Return the (x, y) coordinate for the center point of the cell that contains the specified text.  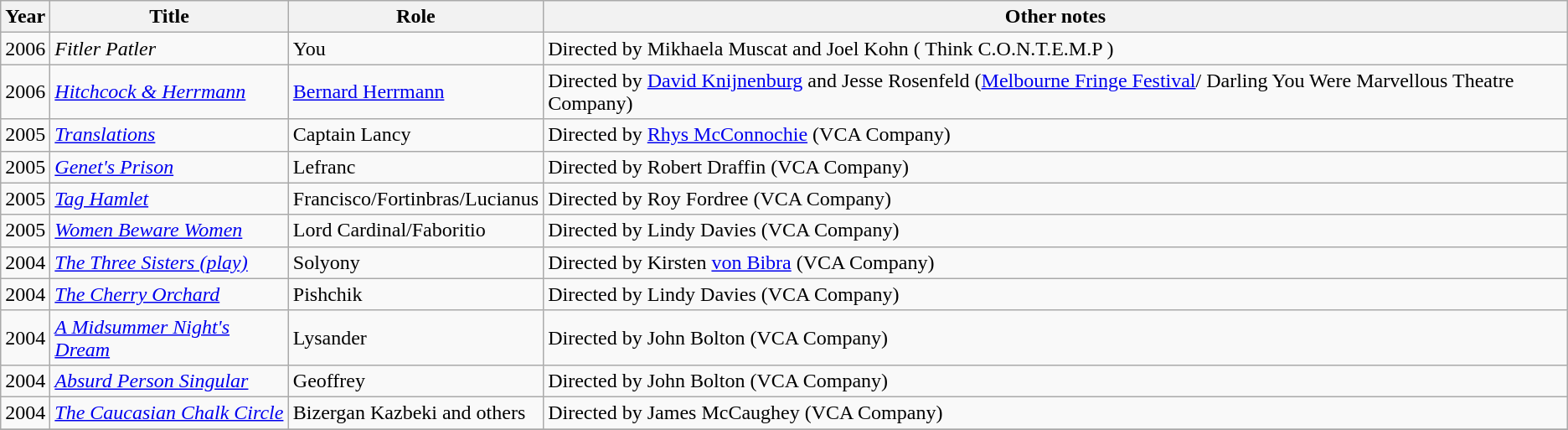
Women Beware Women (169, 231)
Lord Cardinal/Faboritio (415, 231)
You (415, 49)
Title (169, 17)
Bizergan Kazbeki and others (415, 412)
Directed by Mikhaela Muscat and Joel Kohn ( Think C.O.N.T.E.M.P ) (1055, 49)
Directed by David Knijnenburg and Jesse Rosenfeld (Melbourne Fringe Festival/ Darling You Were Marvellous Theatre Company) (1055, 92)
Directed by James McCaughey (VCA Company) (1055, 412)
Directed by Kirsten von Bibra (VCA Company) (1055, 262)
Directed by Robert Draffin (VCA Company) (1055, 167)
The Cherry Orchard (169, 294)
Tag Hamlet (169, 199)
Captain Lancy (415, 135)
Francisco/Fortinbras/Lucianus (415, 199)
Translations (169, 135)
Hitchcock & Herrmann (169, 92)
Absurd Person Singular (169, 381)
A Midsummer Night's Dream (169, 337)
Genet's Prison (169, 167)
Year (25, 17)
Fitler Patler (169, 49)
The Caucasian Chalk Circle (169, 412)
The Three Sisters (play) (169, 262)
Geoffrey (415, 381)
Solyony (415, 262)
Lysander (415, 337)
Other notes (1055, 17)
Role (415, 17)
Pishchik (415, 294)
Directed by Rhys McConnochie (VCA Company) (1055, 135)
Directed by Roy Fordree (VCA Company) (1055, 199)
Bernard Herrmann (415, 92)
Lefranc (415, 167)
